From the cell containing the given text, extract its center point as [x, y] coordinate. 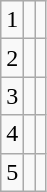
5 [12, 172]
2 [12, 58]
1 [12, 20]
4 [12, 134]
3 [12, 96]
